Identify which cell holds the provided text, then report its (x, y) central coordinate. 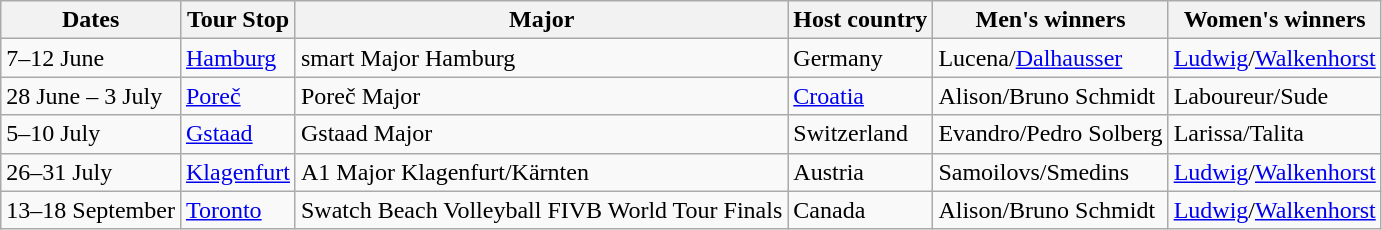
28 June – 3 July (91, 96)
Major (541, 20)
Gstaad Major (541, 134)
Poreč (238, 96)
Klagenfurt (238, 172)
Laboureur/Sude (1274, 96)
Larissa/Talita (1274, 134)
Dates (91, 20)
A1 Major Klagenfurt/Kärnten (541, 172)
Lucena/Dalhausser (1050, 58)
smart Major Hamburg (541, 58)
26–31 July (91, 172)
Canada (860, 210)
Women's winners (1274, 20)
13–18 September (91, 210)
Croatia (860, 96)
Germany (860, 58)
Samoilovs/Smedins (1050, 172)
Host country (860, 20)
Switzerland (860, 134)
Toronto (238, 210)
Austria (860, 172)
Tour Stop (238, 20)
Hamburg (238, 58)
7–12 June (91, 58)
Poreč Major (541, 96)
Evandro/Pedro Solberg (1050, 134)
Men's winners (1050, 20)
Gstaad (238, 134)
5–10 July (91, 134)
Swatch Beach Volleyball FIVB World Tour Finals (541, 210)
